Capture the cell that displays the provided text and extract its [x, y] central coordinate. 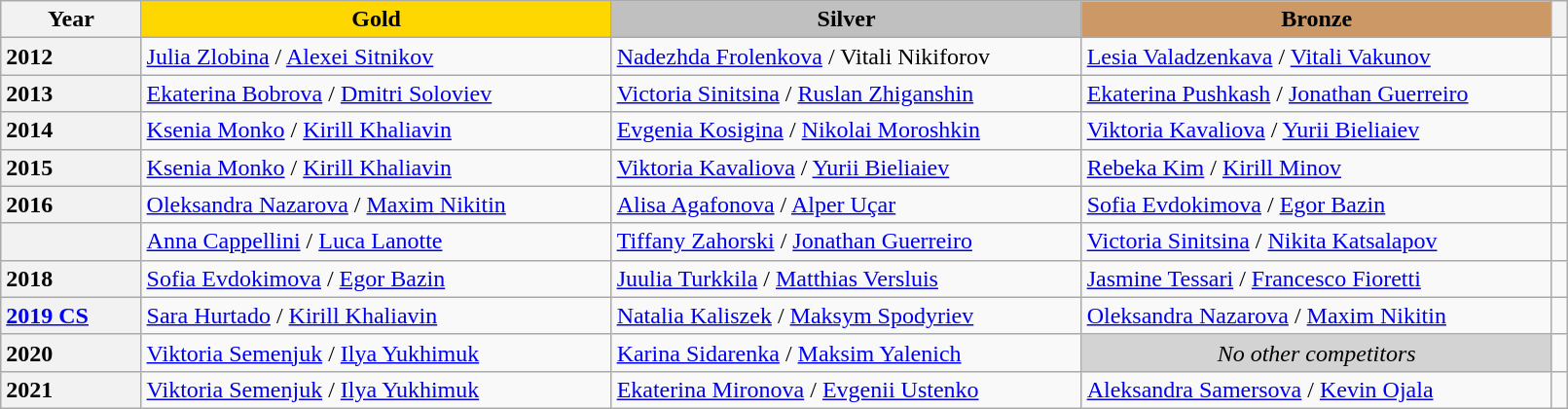
2014 [71, 130]
2012 [71, 56]
Victoria Sinitsina / Nikita Katsalapov [1316, 242]
Aleksandra Samersova / Kevin Ojala [1316, 390]
Natalia Kaliszek / Maksym Spodyriev [847, 316]
Sara Hurtado / Kirill Khaliavin [376, 316]
Anna Cappellini / Luca Lanotte [376, 242]
Juulia Turkkila / Matthias Versluis [847, 279]
Evgenia Kosigina / Nikolai Moroshkin [847, 130]
2016 [71, 204]
Tiffany Zahorski / Jonathan Guerreiro [847, 242]
2018 [71, 279]
Ekaterina Pushkash / Jonathan Guerreiro [1316, 93]
2015 [71, 167]
Ekaterina Bobrova / Dmitri Soloviev [376, 93]
Rebeka Kim / Kirill Minov [1316, 167]
Alisa Agafonova / Alper Uçar [847, 204]
Bronze [1316, 19]
Karina Sidarenka / Maksim Yalenich [847, 353]
Jasmine Tessari / Francesco Fioretti [1316, 279]
2021 [71, 390]
Victoria Sinitsina / Ruslan Zhiganshin [847, 93]
Year [71, 19]
Nadezhda Frolenkova / Vitali Nikiforov [847, 56]
Gold [376, 19]
No other competitors [1316, 353]
2013 [71, 93]
Silver [847, 19]
Julia Zlobina / Alexei Sitnikov [376, 56]
Ekaterina Mironova / Evgenii Ustenko [847, 390]
2019 CS [71, 316]
Lesia Valadzenkava / Vitali Vakunov [1316, 56]
2020 [71, 353]
